Provide the (x, y) coordinate of the cell's center where the given text is located.  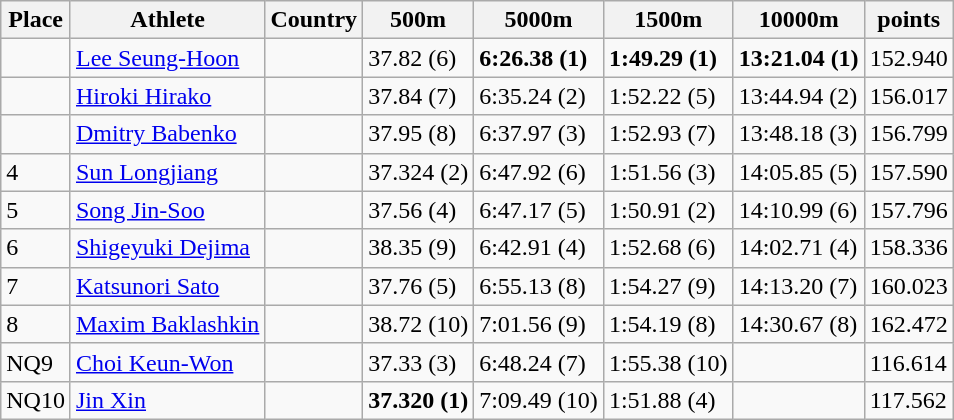
points (908, 20)
37.56 (4) (418, 210)
156.799 (908, 134)
14:05.85 (5) (798, 172)
NQ9 (36, 362)
14:02.71 (4) (798, 248)
1:52.22 (5) (668, 96)
1:54.19 (8) (668, 324)
37.84 (7) (418, 96)
NQ10 (36, 400)
5 (36, 210)
158.336 (908, 248)
160.023 (908, 286)
Country (314, 20)
152.940 (908, 58)
1:50.91 (2) (668, 210)
6:55.13 (8) (539, 286)
37.76 (5) (418, 286)
37.320 (1) (418, 400)
Lee Seung-Hoon (167, 58)
38.35 (9) (418, 248)
37.324 (2) (418, 172)
1:49.29 (1) (668, 58)
1:52.68 (6) (668, 248)
6:48.24 (7) (539, 362)
162.472 (908, 324)
6:37.97 (3) (539, 134)
13:44.94 (2) (798, 96)
Song Jin-Soo (167, 210)
14:30.67 (8) (798, 324)
14:13.20 (7) (798, 286)
1:51.88 (4) (668, 400)
1:54.27 (9) (668, 286)
Athlete (167, 20)
4 (36, 172)
156.017 (908, 96)
37.33 (3) (418, 362)
1500m (668, 20)
14:10.99 (6) (798, 210)
13:21.04 (1) (798, 58)
157.590 (908, 172)
116.614 (908, 362)
13:48.18 (3) (798, 134)
Place (36, 20)
Maxim Baklashkin (167, 324)
37.82 (6) (418, 58)
38.72 (10) (418, 324)
157.796 (908, 210)
6:47.92 (6) (539, 172)
10000m (798, 20)
5000m (539, 20)
Dmitry Babenko (167, 134)
6:47.17 (5) (539, 210)
1:52.93 (7) (668, 134)
Shigeyuki Dejima (167, 248)
Hiroki Hirako (167, 96)
Jin Xin (167, 400)
7:09.49 (10) (539, 400)
37.95 (8) (418, 134)
1:55.38 (10) (668, 362)
7 (36, 286)
7:01.56 (9) (539, 324)
6 (36, 248)
6:35.24 (2) (539, 96)
Katsunori Sato (167, 286)
117.562 (908, 400)
500m (418, 20)
Sun Longjiang (167, 172)
6:42.91 (4) (539, 248)
1:51.56 (3) (668, 172)
8 (36, 324)
6:26.38 (1) (539, 58)
Choi Keun-Won (167, 362)
